Identify which cell holds the provided text, then report its [x, y] central coordinate. 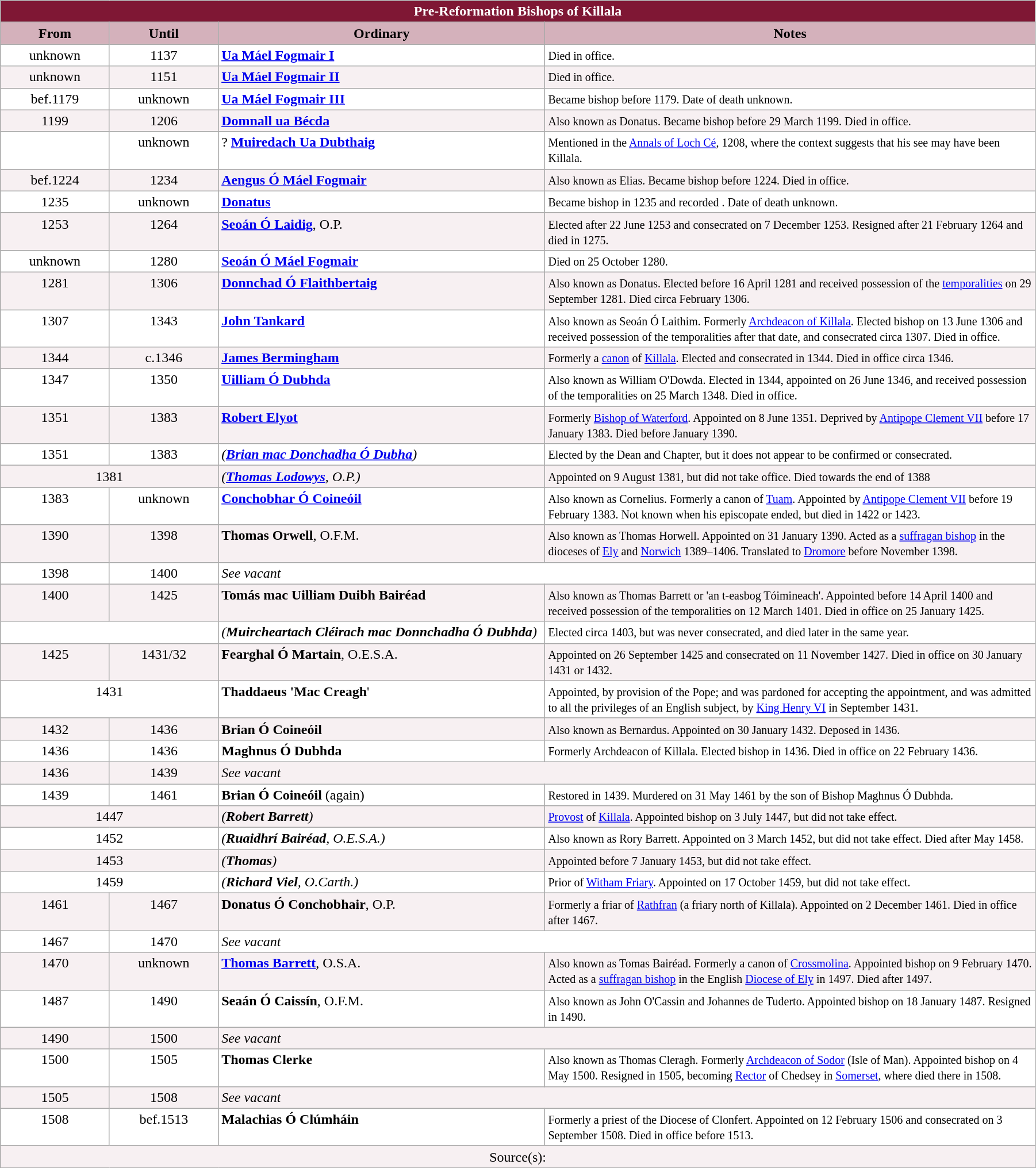
1431 [109, 699]
Elected by the Dean and Chapter, but it does not appear to be confirmed or consecrated. [790, 455]
Elected circa 1403, but was never consecrated, and died later in the same year. [790, 632]
Donnchad Ó Flaithbertaig [382, 291]
Uilliam Ó Dubhda [382, 387]
Malachias Ó Clúmháin [382, 1127]
Appointed on 26 September 1425 and consecrated on 11 November 1427. Died in office on 30 January 1431 or 1432. [790, 662]
Pre-Reformation Bishops of Killala [518, 11]
Seoán Ó Máel Fogmair [382, 261]
Formerly Bishop of Waterford. Appointed on 8 June 1351. Deprived by Antipope Clement VII before 17 January 1383. Died before January 1390. [790, 425]
Also known as Donatus. Elected before 16 April 1281 and received possession of the temporalities on 29 September 1281. Died circa February 1306. [790, 291]
Elected after 22 June 1253 and consecrated on 7 December 1253. Resigned after 21 February 1264 and died in 1275. [790, 231]
1344 [55, 358]
Also known as Bernardus. Appointed on 30 January 1432. Deposed in 1436. [790, 729]
1431/32 [163, 662]
Thomas Clerke [382, 1068]
Appointed before 7 January 1453, but did not take effect. [790, 860]
bef.1179 [55, 99]
(Richard Viel, O.Carth.) [382, 882]
Maghnus Ó Dubhda [382, 751]
1235 [55, 202]
Formerly a canon of Killala. Elected and consecrated in 1344. Died in office circa 1346. [790, 358]
1137 [163, 55]
1151 [163, 77]
1487 [55, 1008]
Robert Elyot [382, 425]
Ua Máel Fogmair I [382, 55]
1350 [163, 387]
James Bermingham [382, 358]
? Muiredach Ua Dubthaig [382, 151]
Conchobhar Ó Coineóil [382, 506]
1453 [109, 860]
Also known as John O'Cassin and Johannes de Tuderto. Appointed bishop on 18 January 1487. Resigned in 1490. [790, 1008]
1447 [109, 817]
Until [163, 33]
Thomas Barrett, O.S.A. [382, 971]
(Robert Barrett) [382, 817]
1264 [163, 231]
Aengus Ó Máel Fogmair [382, 180]
Fearghal Ó Martain, O.E.S.A. [382, 662]
Also known as Rory Barrett. Appointed on 3 March 1452, but did not take effect. Died after May 1458. [790, 839]
(Thomas) [382, 860]
Became bishop before 1179. Date of death unknown. [790, 99]
Thaddaeus 'Mac Creagh' [382, 699]
Also known as Elias. Became bishop before 1224. Died in office. [790, 180]
Donatus Ó Conchobhair, O.P. [382, 912]
Notes [790, 33]
From [55, 33]
(Thomas Lodowys, O.P.) [382, 477]
Formerly Archdeacon of Killala. Elected bishop in 1436. Died in office on 22 February 1436. [790, 751]
Tomás mac Uilliam Duibh Bairéad [382, 602]
Seaán Ó Caissín, O.F.M. [382, 1008]
Also known as Donatus. Became bishop before 29 March 1199. Died in office. [790, 121]
Source(s): [518, 1157]
1199 [55, 121]
1206 [163, 121]
John Tankard [382, 328]
Mentioned in the Annals of Loch Cé, 1208, where the context suggests that his see may have been Killala. [790, 151]
Ua Máel Fogmair III [382, 99]
1390 [55, 544]
Thomas Orwell, O.F.M. [382, 544]
1280 [163, 261]
Formerly a friar of Rathfran (a friary north of Killala). Appointed on 2 December 1461. Died in office after 1467. [790, 912]
c.1346 [163, 358]
1281 [55, 291]
1234 [163, 180]
Appointed on 9 August 1381, but did not take office. Died towards the end of 1388 [790, 477]
Prior of Witham Friary. Appointed on 17 October 1459, but did not take effect. [790, 882]
1381 [109, 477]
Ordinary [382, 33]
1347 [55, 387]
Became bishop in 1235 and recorded . Date of death unknown. [790, 202]
Brian Ó Coineóil [382, 729]
1306 [163, 291]
Ua Máel Fogmair II [382, 77]
bef.1513 [163, 1127]
1253 [55, 231]
(Brian mac Donchadha Ó Dubha) [382, 455]
Died on 25 October 1280. [790, 261]
bef.1224 [55, 180]
(Ruaidhrí Bairéad, O.E.S.A.) [382, 839]
1432 [55, 729]
Donatus [382, 202]
1343 [163, 328]
Restored in 1439. Murdered on 31 May 1461 by the son of Bishop Maghnus Ó Dubhda. [790, 795]
Brian Ó Coineóil (again) [382, 795]
1452 [109, 839]
Formerly a priest of the Diocese of Clonfert. Appointed on 12 February 1506 and consecrated on 3 September 1508. Died in office before 1513. [790, 1127]
1307 [55, 328]
(Muircheartach Cléirach mac Donnchadha Ó Dubhda) [382, 632]
Provost of Killala. Appointed bishop on 3 July 1447, but did not take effect. [790, 817]
Seoán Ó Laidig, O.P. [382, 231]
Domnall ua Bécda [382, 121]
1459 [109, 882]
